Find where the given text appears and provide that cell's center as [X, Y] coordinate. 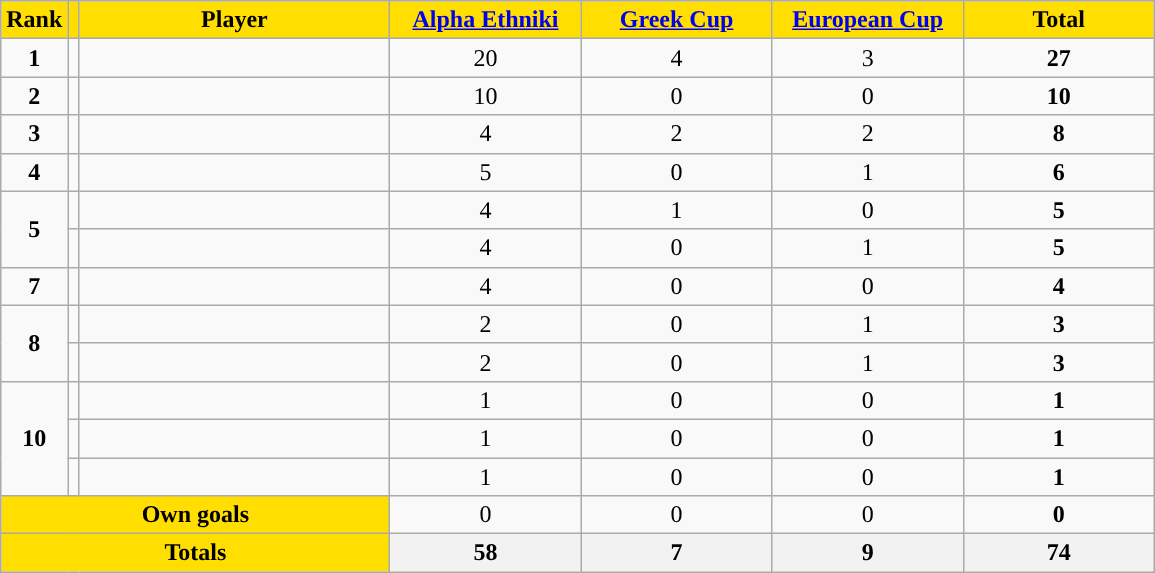
Own goals [196, 515]
Alpha Ethniki [486, 20]
74 [1058, 553]
Player [234, 20]
Totals [196, 553]
Rank [34, 20]
Greek Cup [676, 20]
Total [1058, 20]
20 [486, 58]
9 [868, 553]
58 [486, 553]
27 [1058, 58]
European Cup [868, 20]
6 [1058, 172]
